Return the (X, Y) coordinate for the center point of the cell that contains the specified text.  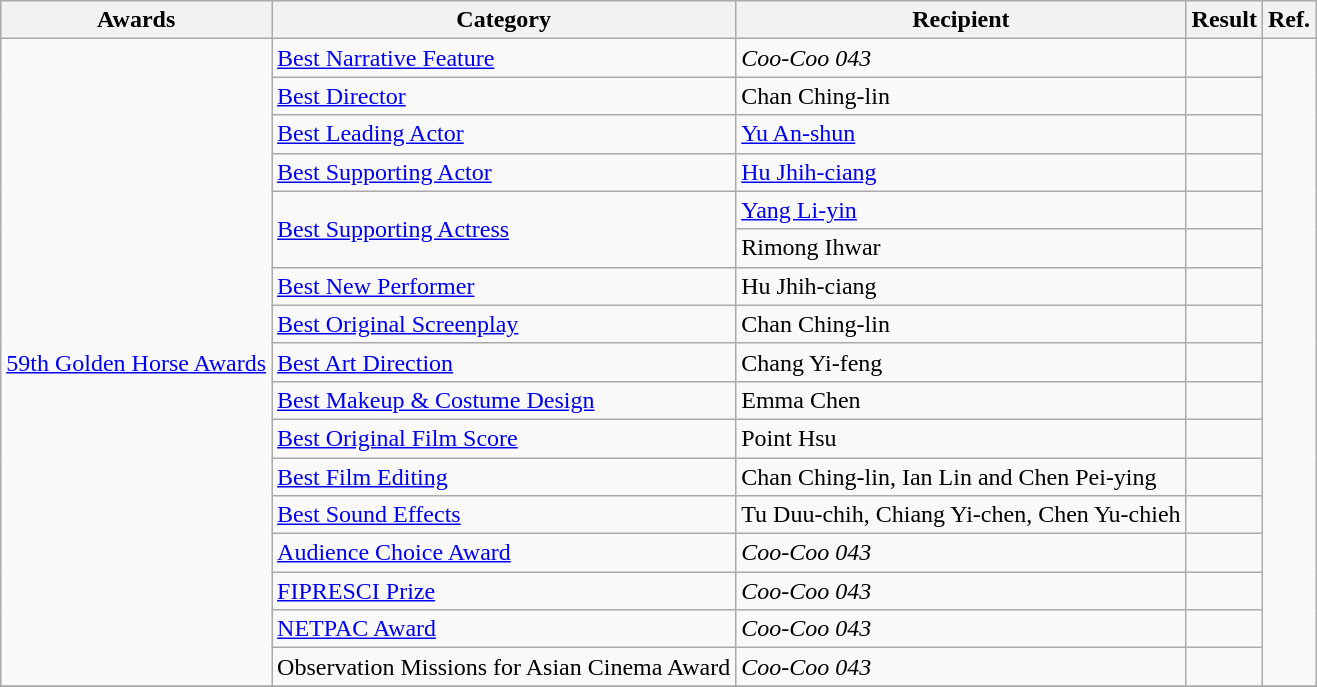
Audience Choice Award (504, 553)
Awards (136, 20)
Emma Chen (961, 400)
Ref. (1288, 20)
Best Makeup & Costume Design (504, 400)
Best Original Film Score (504, 438)
Yu An-shun (961, 134)
Best Film Editing (504, 477)
Best Supporting Actress (504, 229)
Best Original Screenplay (504, 324)
Chang Yi-feng (961, 362)
Result (1224, 20)
Best Narrative Feature (504, 58)
Tu Duu-chih, Chiang Yi-chen, Chen Yu-chieh (961, 515)
Category (504, 20)
Recipient (961, 20)
Best Supporting Actor (504, 172)
Best Art Direction (504, 362)
Yang Li-yin (961, 210)
Point Hsu (961, 438)
FIPRESCI Prize (504, 591)
NETPAC Award (504, 629)
59th Golden Horse Awards (136, 362)
Observation Missions for Asian Cinema Award (504, 667)
Best Sound Effects (504, 515)
Best Leading Actor (504, 134)
Chan Ching-lin, Ian Lin and Chen Pei-ying (961, 477)
Best Director (504, 96)
Best New Performer (504, 286)
Rimong Ihwar (961, 248)
